Provide the [x, y] coordinate of the cell's center where the given text is located.  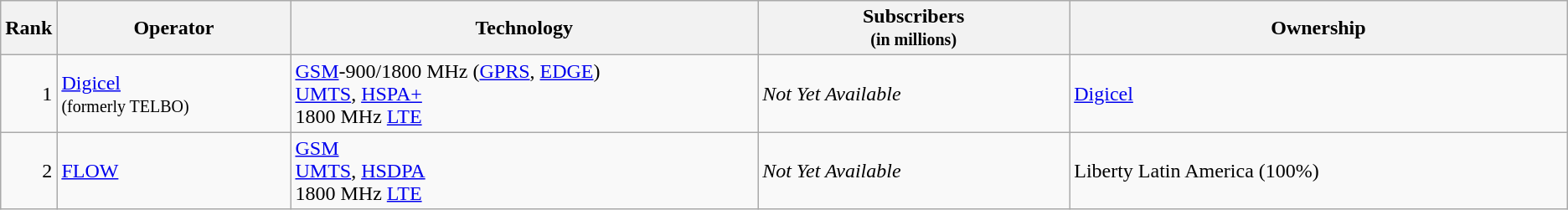
2 [28, 171]
Ownership [1318, 28]
GSMUMTS, HSDPA1800 MHz LTE [524, 171]
Digicel(formerly TELBO) [174, 94]
Liberty Latin America (100%) [1318, 171]
1 [28, 94]
Digicel [1318, 94]
Rank [28, 28]
Subscribers(in millions) [914, 28]
Technology [524, 28]
GSM-900/1800 MHz (GPRS, EDGE)UMTS, HSPA+1800 MHz LTE [524, 94]
FLOW [174, 171]
Operator [174, 28]
